Output the [x, y] coordinate of the center of the cell containing the given text.  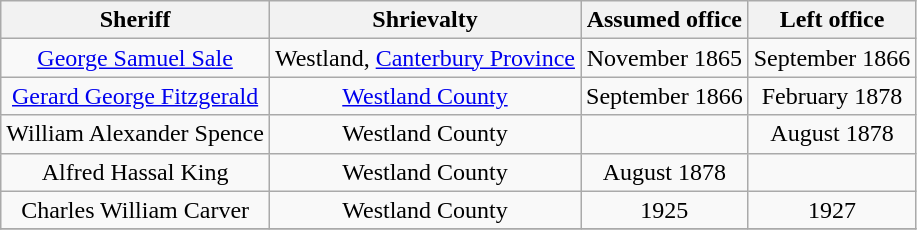
Assumed office [664, 20]
Left office [832, 20]
Charles William Carver [136, 210]
George Samuel Sale [136, 58]
February 1878 [832, 96]
1925 [664, 210]
Sheriff [136, 20]
Shrievalty [424, 20]
Westland, Canterbury Province [424, 58]
William Alexander Spence [136, 134]
November 1865 [664, 58]
1927 [832, 210]
Gerard George Fitzgerald [136, 96]
Alfred Hassal King [136, 172]
